From the cell containing the given text, extract its center point as [x, y] coordinate. 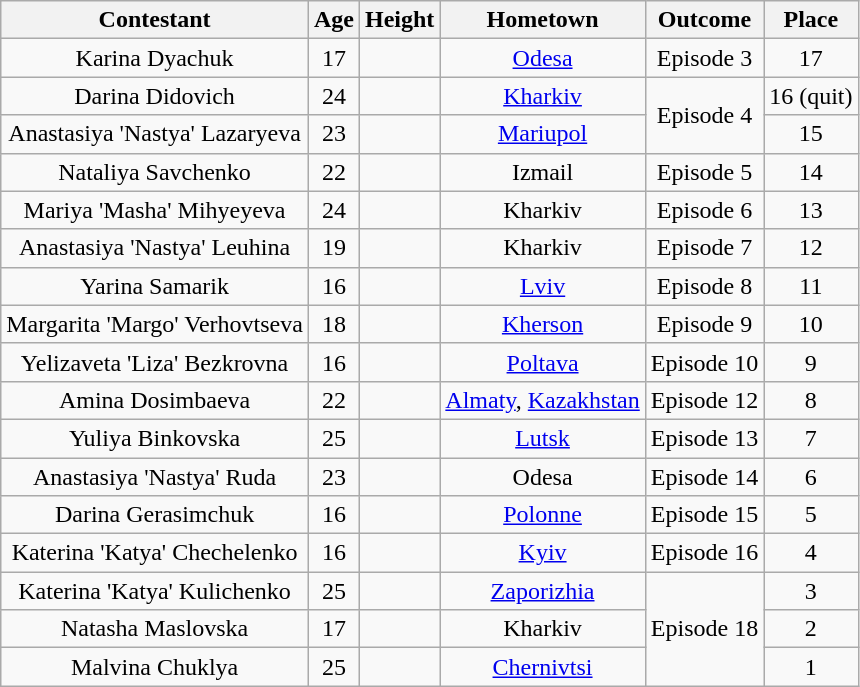
18 [334, 324]
Kyiv [542, 553]
Episode 13 [704, 438]
12 [811, 248]
6 [811, 477]
Episode 9 [704, 324]
2 [811, 629]
Darina Didovich [155, 96]
15 [811, 134]
Episode 8 [704, 286]
10 [811, 324]
Polonne [542, 515]
Height [399, 20]
16 (quit) [811, 96]
Episode 3 [704, 58]
Contestant [155, 20]
Mariupol [542, 134]
Outcome [704, 20]
Episode 14 [704, 477]
Episode 15 [704, 515]
13 [811, 210]
Karina Dyachuk [155, 58]
Amina Dosimbaeva [155, 400]
5 [811, 515]
Chernivtsi [542, 667]
Anastasiya 'Nastya' Ruda [155, 477]
Katerina 'Katya' Kulichenko [155, 591]
Age [334, 20]
8 [811, 400]
Mariya 'Masha' Mihyeyeva [155, 210]
Katerina 'Katya' Chechelenko [155, 553]
Episode 6 [704, 210]
Hometown [542, 20]
Poltava [542, 362]
Izmail [542, 172]
14 [811, 172]
Natasha Maslovska [155, 629]
Anastasiya 'Nastya' Leuhina [155, 248]
9 [811, 362]
Kherson [542, 324]
Episode 7 [704, 248]
Yuliya Binkovska [155, 438]
Episode 16 [704, 553]
11 [811, 286]
Episode 4 [704, 115]
1 [811, 667]
19 [334, 248]
Zaporizhia [542, 591]
Yelizaveta 'Liza' Bezkrovna [155, 362]
Lviv [542, 286]
Malvina Chuklya [155, 667]
Episode 5 [704, 172]
3 [811, 591]
7 [811, 438]
Episode 10 [704, 362]
4 [811, 553]
Anastasiya 'Nastya' Lazaryeva [155, 134]
Margarita 'Margo' Verhovtseva [155, 324]
Lutsk [542, 438]
Almaty, Kazakhstan [542, 400]
Episode 12 [704, 400]
Place [811, 20]
Episode 18 [704, 629]
Darina Gerasimchuk [155, 515]
Yarina Samarik [155, 286]
Nataliya Savchenko [155, 172]
